Locate the cell with the specified text and output its (x, y) center coordinate. 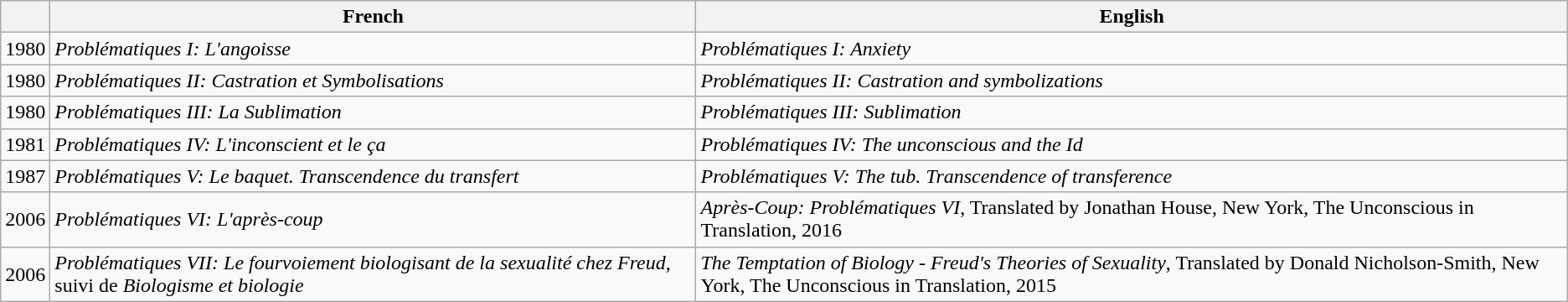
Problématiques VI: L'après-coup (374, 220)
Après-Coup: Problématiques VI, Translated by Jonathan House, New York, The Unconscious in Translation, 2016 (1132, 220)
Problématiques II: Castration et Symbolisations (374, 81)
Problématiques V: Le baquet. Transcendence du transfert (374, 176)
Problématiques V: The tub. Transcendence of transference (1132, 176)
Problématiques IV: The unconscious and the Id (1132, 144)
Problématiques II: Castration and symbolizations (1132, 81)
Problématiques I: L'angoisse (374, 49)
Problématiques IV: L'inconscient et le ça (374, 144)
Problématiques VII: Le fourvoiement biologisant de la sexualité chez Freud, suivi de Biologisme et biologie (374, 273)
The Temptation of Biology - Freud's Theories of Sexuality, Translated by Donald Nicholson-Smith, New York, The Unconscious in Translation, 2015 (1132, 273)
Problématiques III: La Sublimation (374, 112)
French (374, 17)
1987 (25, 176)
1981 (25, 144)
Problématiques III: Sublimation (1132, 112)
Problématiques I: Anxiety (1132, 49)
English (1132, 17)
